Scan for the cell matching the given text and deliver its (X, Y) coordinate at center. 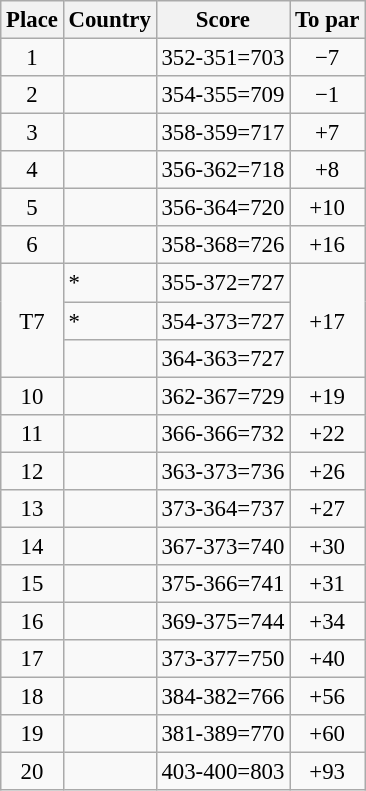
354-373=727 (223, 321)
Score (223, 20)
+19 (328, 396)
+8 (328, 170)
+60 (328, 734)
356-362=718 (223, 170)
354-355=709 (223, 95)
362-367=729 (223, 396)
355-372=727 (223, 283)
Country (110, 20)
10 (32, 396)
11 (32, 433)
4 (32, 170)
363-373=736 (223, 471)
+16 (328, 245)
17 (32, 659)
369-375=744 (223, 621)
384-382=766 (223, 697)
T7 (32, 320)
19 (32, 734)
+30 (328, 546)
381-389=770 (223, 734)
1 (32, 58)
366-366=732 (223, 433)
373-377=750 (223, 659)
358-368=726 (223, 245)
+26 (328, 471)
+56 (328, 697)
+34 (328, 621)
6 (32, 245)
+10 (328, 208)
358-359=717 (223, 133)
352-351=703 (223, 58)
Place (32, 20)
+31 (328, 584)
356-364=720 (223, 208)
5 (32, 208)
−1 (328, 95)
20 (32, 772)
+27 (328, 509)
+40 (328, 659)
403-400=803 (223, 772)
18 (32, 697)
14 (32, 546)
+7 (328, 133)
+22 (328, 433)
2 (32, 95)
15 (32, 584)
12 (32, 471)
3 (32, 133)
16 (32, 621)
+93 (328, 772)
13 (32, 509)
375-366=741 (223, 584)
373-364=737 (223, 509)
−7 (328, 58)
364-363=727 (223, 358)
+17 (328, 320)
To par (328, 20)
367-373=740 (223, 546)
